Return (x, y) of the center of cell containing provided text 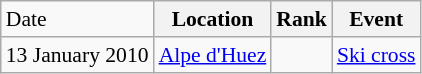
Alpe d'Huez (213, 55)
Location (213, 19)
Rank (302, 19)
Event (376, 19)
Ski cross (376, 55)
Date (78, 19)
13 January 2010 (78, 55)
